Pinpoint the cell where the given text exists, returning its [X, Y] midpoint coordinate. 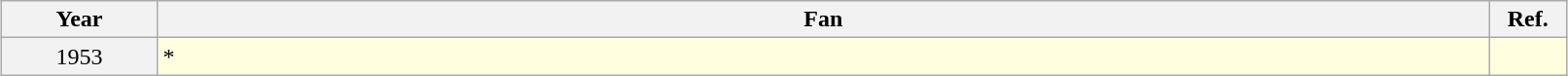
1953 [80, 57]
Ref. [1529, 19]
Year [80, 19]
Fan [823, 19]
* [823, 57]
